Detect which cell encompasses the target text, then output its (X, Y) center coordinate. 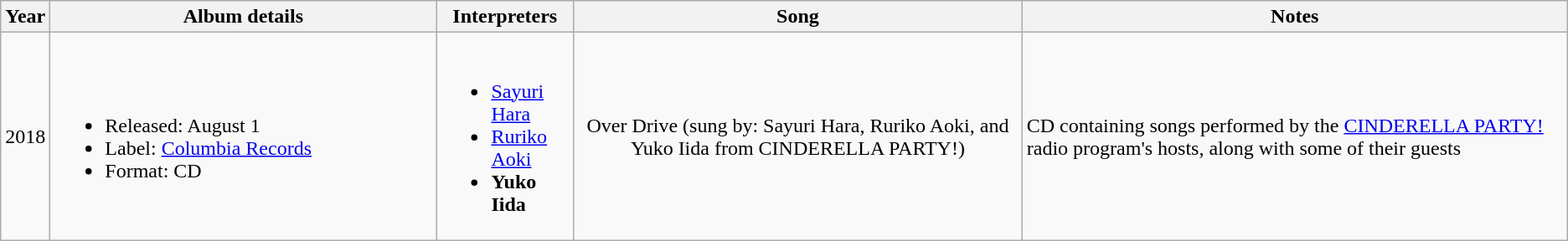
CD containing songs performed by the CINDERELLA PARTY! radio program's hosts, along with some of their guests (1295, 136)
Released: August 1Label: Columbia RecordsFormat: CD (243, 136)
Notes (1295, 17)
Song (798, 17)
Sayuri HaraRuriko AokiYuko Iida (505, 136)
Interpreters (505, 17)
Over Drive (sung by: Sayuri Hara, Ruriko Aoki, and Yuko Iida from CINDERELLA PARTY!) (798, 136)
Year (25, 17)
2018 (25, 136)
Album details (243, 17)
